Locate the cell with the specified text and output its [X, Y] center coordinate. 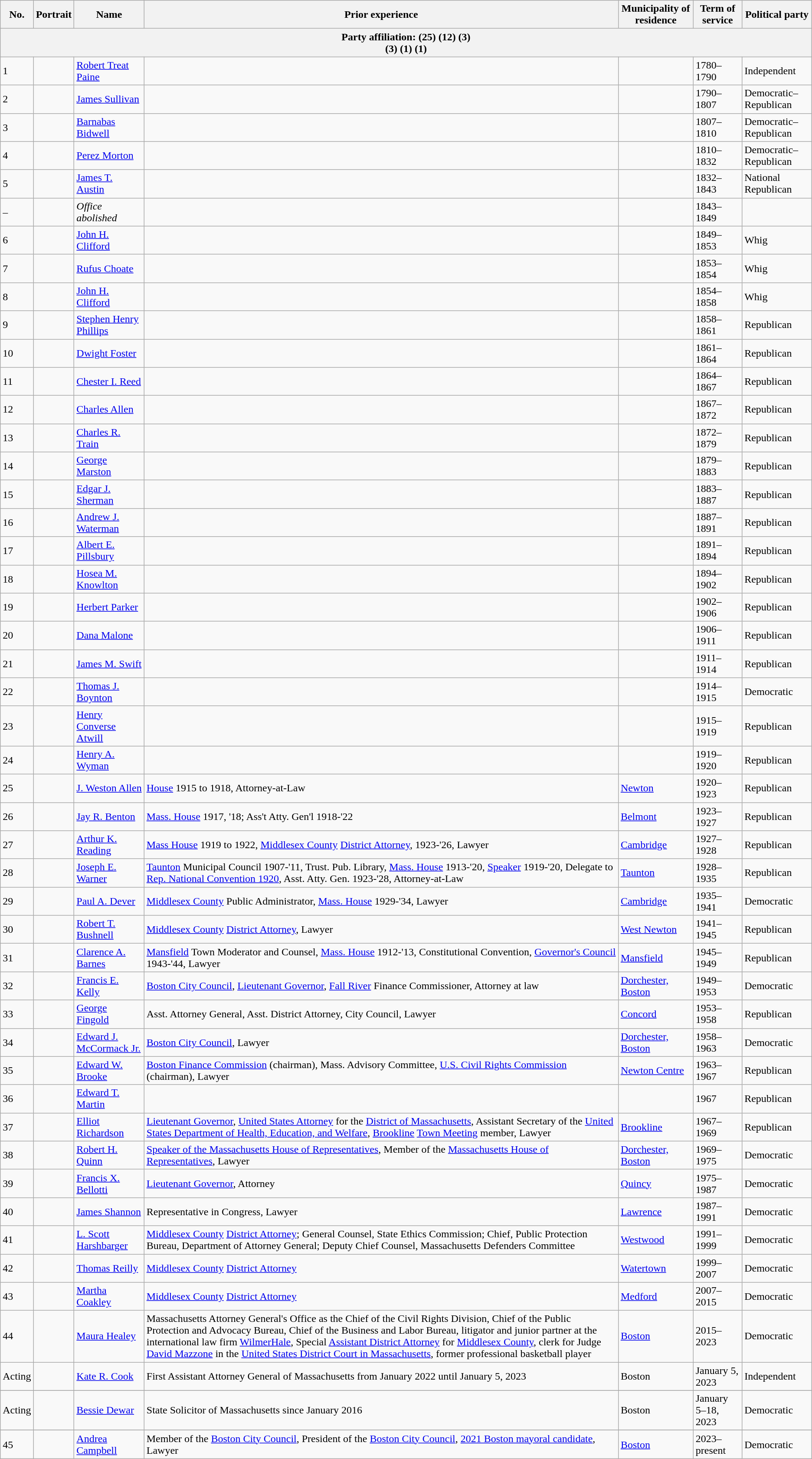
Middlesex County Public Administrator, Mass. House 1929-'34, Lawyer [381, 902]
1991–1999 [717, 1240]
1975–1987 [717, 1184]
Brookline [656, 1127]
Mansfield Town Moderator and Counsel, Mass. House 1912-'13, Constitutional Convention, Governor's Council 1943-'44, Lawyer [381, 958]
1987–1991 [717, 1211]
1915–1919 [717, 726]
House 1915 to 1918, Attorney-at-Law [381, 788]
1914–1915 [717, 692]
20 [17, 635]
1923–1927 [717, 816]
Dwight Foster [109, 353]
7 [17, 268]
5 [17, 184]
1935–1941 [717, 902]
Speaker of the Massachusetts House of Representatives, Member of the Massachusetts House of Representatives, Lawyer [381, 1155]
Edward W. Brooke [109, 1071]
31 [17, 958]
32 [17, 986]
Arthur K. Reading [109, 845]
Paul A. Dever [109, 902]
Joseph E. Warner [109, 873]
Henry A. Wyman [109, 760]
6 [17, 240]
39 [17, 1184]
1832–1843 [717, 184]
Representative in Congress, Lawyer [381, 1211]
4 [17, 155]
16 [17, 522]
Name [109, 15]
38 [17, 1155]
12 [17, 410]
Member of the Boston City Council, President of the Boston City Council, 2021 Boston mayoral candidate, Lawyer [381, 1445]
Mass. House 1917, '18; Ass't Atty. Gen'l 1918-'22 [381, 816]
1849–1853 [717, 240]
43 [17, 1296]
1958–1963 [717, 1042]
Andrew J. Waterman [109, 522]
1911–1914 [717, 664]
1843–1849 [717, 212]
30 [17, 929]
James M. Swift [109, 664]
Lawrence [656, 1211]
George Fingold [109, 1014]
1807–1810 [717, 128]
Francis E. Kelly [109, 986]
35 [17, 1071]
Office abolished [109, 212]
21 [17, 664]
1949–1953 [717, 986]
1927–1928 [717, 845]
Rufus Choate [109, 268]
No. [17, 15]
34 [17, 1042]
17 [17, 551]
23 [17, 726]
Belmont [656, 816]
1906–1911 [717, 635]
1928–1935 [717, 873]
Asst. Attorney General, Asst. District Attorney, City Council, Lawyer [381, 1014]
Thomas Reilly [109, 1268]
26 [17, 816]
Robert T. Bushnell [109, 929]
James Sullivan [109, 99]
13 [17, 438]
1861–1864 [717, 353]
Boston City Council, Lawyer [381, 1042]
Bessie Dewar [109, 1410]
National Republican [777, 184]
1858–1861 [717, 325]
41 [17, 1240]
State Solicitor of Massachusetts since January 2016 [381, 1410]
18 [17, 579]
Andrea Campbell [109, 1445]
1790–1807 [717, 99]
Mansfield [656, 958]
Albert E. Pillsbury [109, 551]
1999–2007 [717, 1268]
Robert H. Quinn [109, 1155]
Lieutenant Governor, Attorney [381, 1184]
Municipality of residence [656, 15]
37 [17, 1127]
George Marston [109, 466]
Francis X. Bellotti [109, 1184]
1872–1879 [717, 438]
24 [17, 760]
1963–1967 [717, 1071]
– [17, 212]
10 [17, 353]
Hosea M. Knowlton [109, 579]
Charles R. Train [109, 438]
Medford [656, 1296]
14 [17, 466]
Clarence A. Barnes [109, 958]
J. Weston Allen [109, 788]
29 [17, 902]
Barnabas Bidwell [109, 128]
Herbert Parker [109, 607]
Newton [656, 788]
Party affiliation: (25) (12) (3) (3) (1) (1) [406, 43]
1967 [717, 1098]
Chester I. Reed [109, 382]
Newton Centre [656, 1071]
Robert Treat Paine [109, 71]
1883–1887 [717, 495]
Jay R. Benton [109, 816]
1902–1906 [717, 607]
1 [17, 71]
Maura Healey [109, 1336]
28 [17, 873]
44 [17, 1336]
42 [17, 1268]
8 [17, 297]
1920–1923 [717, 788]
1864–1867 [717, 382]
Boston Finance Commission (chairman), Mass. Advisory Committee, U.S. Civil Rights Commission (chairman), Lawyer [381, 1071]
Boston City Council, Lieutenant Governor, Fall River Finance Commissioner, Attorney at law [381, 986]
1945–1949 [717, 958]
Concord [656, 1014]
33 [17, 1014]
Stephen Henry Phillips [109, 325]
Martha Coakley [109, 1296]
1853–1854 [717, 268]
Term of service [717, 15]
1879–1883 [717, 466]
L. Scott Harshbarger [109, 1240]
40 [17, 1211]
Prior experience [381, 15]
January 5–18, 2023 [717, 1410]
Middlesex County District Attorney, Lawyer [381, 929]
1967–1969 [717, 1127]
1810–1832 [717, 155]
January 5, 2023 [717, 1376]
1941–1945 [717, 929]
9 [17, 325]
Mass House 1919 to 1922, Middlesex County District Attorney, 1923-'26, Lawyer [381, 845]
Political party [777, 15]
Edward T. Martin [109, 1098]
1891–1894 [717, 551]
27 [17, 845]
25 [17, 788]
2023–present [717, 1445]
Charles Allen [109, 410]
Portrait [54, 15]
First Assistant Attorney General of Massachusetts from January 2022 until January 5, 2023 [381, 1376]
Edward J. McCormack Jr. [109, 1042]
West Newton [656, 929]
36 [17, 1098]
1887–1891 [717, 522]
19 [17, 607]
Watertown [656, 1268]
Thomas J. Boynton [109, 692]
3 [17, 128]
1953–1958 [717, 1014]
2007–2015 [717, 1296]
Kate R. Cook [109, 1376]
Westwood [656, 1240]
2015–2023 [717, 1336]
45 [17, 1445]
Elliot Richardson [109, 1127]
22 [17, 692]
1969–1975 [717, 1155]
Perez Morton [109, 155]
Henry Converse Atwill [109, 726]
11 [17, 382]
Quincy [656, 1184]
Taunton [656, 873]
1919–1920 [717, 760]
15 [17, 495]
James Shannon [109, 1211]
1854–1858 [717, 297]
Edgar J. Sherman [109, 495]
1780–1790 [717, 71]
Dana Malone [109, 635]
James T. Austin [109, 184]
2 [17, 99]
1894–1902 [717, 579]
1867–1872 [717, 410]
